Return (x, y) of the center of cell containing provided text 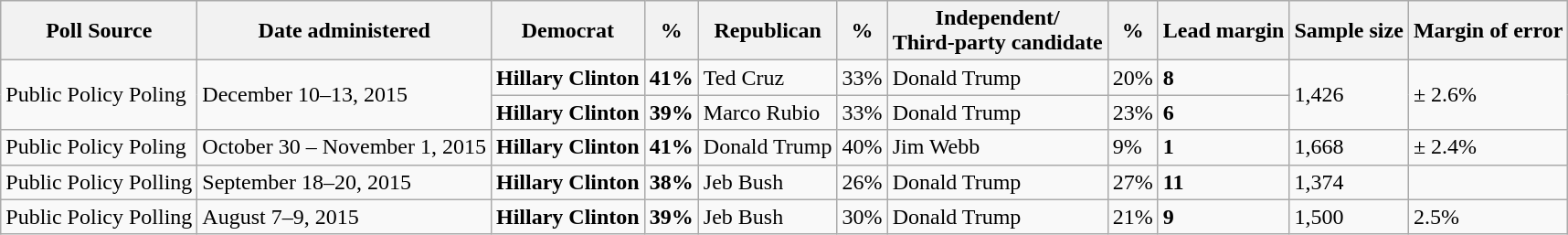
1,668 (1349, 147)
38% (671, 182)
30% (863, 217)
Ted Cruz (768, 78)
6 (1224, 112)
Lead margin (1224, 31)
October 30 – November 1, 2015 (344, 147)
September 18–20, 2015 (344, 182)
Independent/Third-party candidate (998, 31)
Democrat (567, 31)
Sample size (1349, 31)
20% (1133, 78)
Republican (768, 31)
2.5% (1488, 217)
August 7–9, 2015 (344, 217)
9% (1133, 147)
Margin of error (1488, 31)
Poll Source (99, 31)
Marco Rubio (768, 112)
23% (1133, 112)
December 10–13, 2015 (344, 95)
Date administered (344, 31)
± 2.6% (1488, 95)
21% (1133, 217)
Jim Webb (998, 147)
9 (1224, 217)
27% (1133, 182)
1,500 (1349, 217)
± 2.4% (1488, 147)
1,374 (1349, 182)
26% (863, 182)
1,426 (1349, 95)
11 (1224, 182)
40% (863, 147)
1 (1224, 147)
8 (1224, 78)
